Pinpoint the cell where the given text exists, returning its (X, Y) midpoint coordinate. 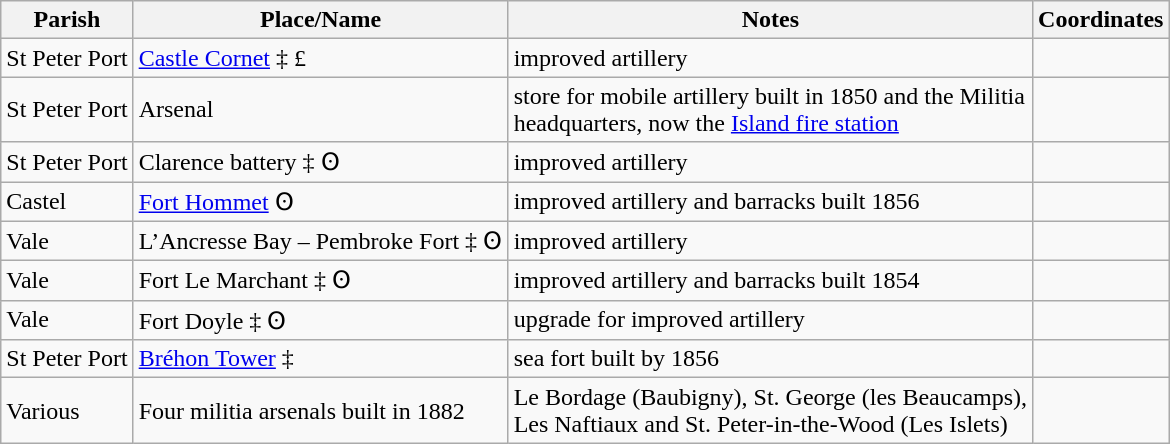
Clarence battery ‡ ʘ (320, 162)
Fort Doyle ‡ ʘ (320, 320)
Bréhon Tower ‡ (320, 359)
Coordinates (1101, 20)
Fort Le Marchant ‡ ʘ (320, 281)
L’Ancresse Bay – Pembroke Fort ‡ ʘ (320, 241)
Place/Name (320, 20)
Castle Cornet ‡ £ (320, 58)
Various (67, 410)
improved artillery and barracks built 1856 (770, 202)
improved artillery and barracks built 1854 (770, 281)
Arsenal (320, 110)
Parish (67, 20)
Castel (67, 202)
Le Bordage (Baubigny), St. George (les Beaucamps), Les Naftiaux and St. Peter-in-the-Wood (Les Islets) (770, 410)
Fort Hommet ʘ (320, 202)
sea fort built by 1856 (770, 359)
Notes (770, 20)
store for mobile artillery built in 1850 and the Militia headquarters, now the Island fire station (770, 110)
upgrade for improved artillery (770, 320)
Four militia arsenals built in 1882 (320, 410)
